For the text-containing cell, return its midpoint in [x, y] coordinate format. 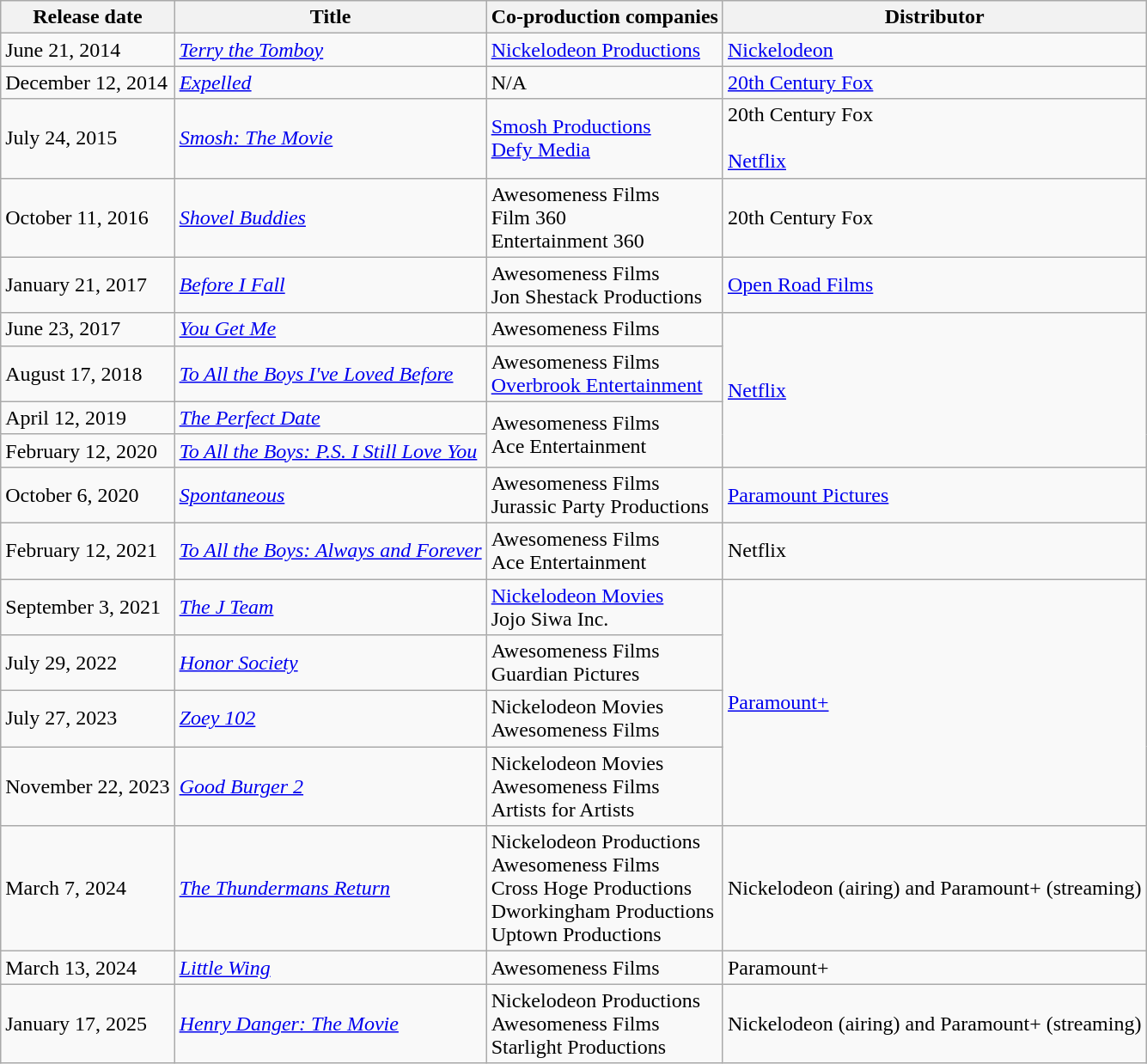
January 17, 2025 [88, 1024]
Nickelodeon Productions [605, 50]
Zoey 102 [330, 719]
Nickelodeon MoviesAwesomeness FilmsArtists for Artists [605, 786]
To All the Boys: Always and Forever [330, 550]
Open Road Films [934, 285]
February 12, 2020 [88, 450]
The Thundermans Return [330, 889]
Smosh ProductionsDefy Media [605, 138]
April 12, 2019 [88, 418]
Nickelodeon [934, 50]
Henry Danger: The Movie [330, 1024]
The Perfect Date [330, 418]
Shovel Buddies [330, 217]
Terry the Tomboy [330, 50]
July 24, 2015 [88, 138]
Nickelodeon ProductionsAwesomeness FilmsCross Hoge ProductionsDworkingham ProductionsUptown Productions [605, 889]
Awesomeness FilmsOverbrook Entertainment [605, 373]
February 12, 2021 [88, 550]
January 21, 2017 [88, 285]
Little Wing [330, 968]
Paramount Pictures [934, 495]
September 3, 2021 [88, 607]
Awesomeness FilmsFilm 360Entertainment 360 [605, 217]
Smosh: The Movie [330, 138]
March 13, 2024 [88, 968]
You Get Me [330, 329]
Good Burger 2 [330, 786]
Spontaneous [330, 495]
Title [330, 17]
Nickelodeon MoviesAwesomeness Films [605, 719]
20th Century FoxNetflix [934, 138]
Awesomeness FilmsJon Shestack Productions [605, 285]
To All the Boys I've Loved Before [330, 373]
Honor Society [330, 663]
Expelled [330, 83]
Before I Fall [330, 285]
To All the Boys: P.S. I Still Love You [330, 450]
October 6, 2020 [88, 495]
July 27, 2023 [88, 719]
December 12, 2014 [88, 83]
Nickelodeon ProductionsAwesomeness FilmsStarlight Productions [605, 1024]
March 7, 2024 [88, 889]
July 29, 2022 [88, 663]
Awesomeness FilmsGuardian Pictures [605, 663]
June 21, 2014 [88, 50]
The J Team [330, 607]
Distributor [934, 17]
August 17, 2018 [88, 373]
Release date [88, 17]
N/A [605, 83]
November 22, 2023 [88, 786]
Co-production companies [605, 17]
Awesomeness FilmsJurassic Party Productions [605, 495]
Nickelodeon MoviesJojo Siwa Inc. [605, 607]
June 23, 2017 [88, 329]
October 11, 2016 [88, 217]
